Provide the (x, y) coordinate of the cell's center where the given text is located.  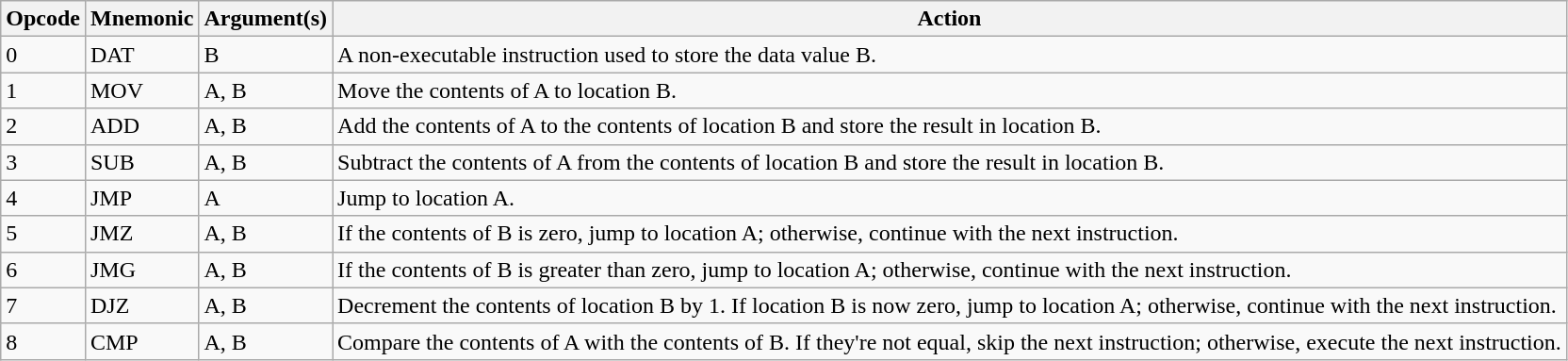
5 (43, 234)
DAT (141, 55)
Mnemonic (141, 19)
Subtract the contents of A from the contents of location B and store the result in location B. (950, 162)
MOV (141, 90)
8 (43, 341)
If the contents of B is greater than zero, jump to location A; otherwise, continue with the next instruction. (950, 270)
Argument(s) (266, 19)
B (266, 55)
1 (43, 90)
Move the contents of A to location B. (950, 90)
3 (43, 162)
6 (43, 270)
Decrement the contents of location B by 1. If location B is now zero, jump to location A; otherwise, continue with the next instruction. (950, 305)
Compare the contents of A with the contents of B. If they're not equal, skip the next instruction; otherwise, execute the next instruction. (950, 341)
Jump to location A. (950, 198)
Add the contents of A to the contents of location B and store the result in location B. (950, 126)
Action (950, 19)
0 (43, 55)
Opcode (43, 19)
CMP (141, 341)
SUB (141, 162)
If the contents of B is zero, jump to location A; otherwise, continue with the next instruction. (950, 234)
ADD (141, 126)
2 (43, 126)
A (266, 198)
JMP (141, 198)
JMZ (141, 234)
A non-executable instruction used to store the data value B. (950, 55)
DJZ (141, 305)
4 (43, 198)
7 (43, 305)
JMG (141, 270)
